Pinpoint the cell where the given text exists, returning its [X, Y] midpoint coordinate. 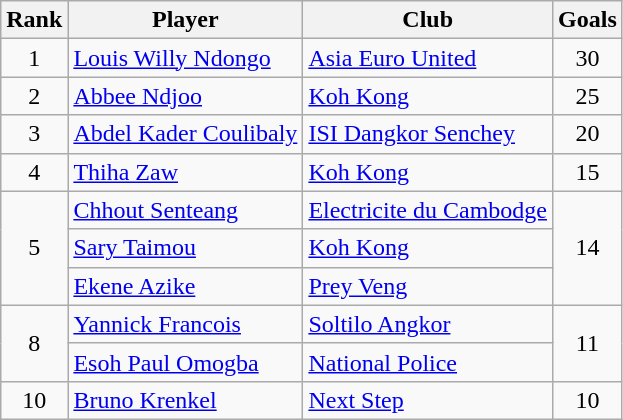
Yannick Francois [186, 324]
Asia Euro United [428, 58]
25 [588, 96]
15 [588, 172]
ISI Dangkor Senchey [428, 134]
Rank [34, 20]
11 [588, 343]
14 [588, 248]
5 [34, 248]
Bruno Krenkel [186, 400]
Player [186, 20]
8 [34, 343]
Soltilo Angkor [428, 324]
Next Step [428, 400]
Thiha Zaw [186, 172]
4 [34, 172]
Louis Willy Ndongo [186, 58]
Ekene Azike [186, 286]
National Police [428, 362]
20 [588, 134]
Sary Taimou [186, 248]
30 [588, 58]
Prey Veng [428, 286]
Esoh Paul Omogba [186, 362]
Abdel Kader Coulibaly [186, 134]
Club [428, 20]
1 [34, 58]
Goals [588, 20]
Chhout Senteang [186, 210]
Abbee Ndjoo [186, 96]
2 [34, 96]
3 [34, 134]
Electricite du Cambodge [428, 210]
